Return [x, y] of the center of cell containing provided text 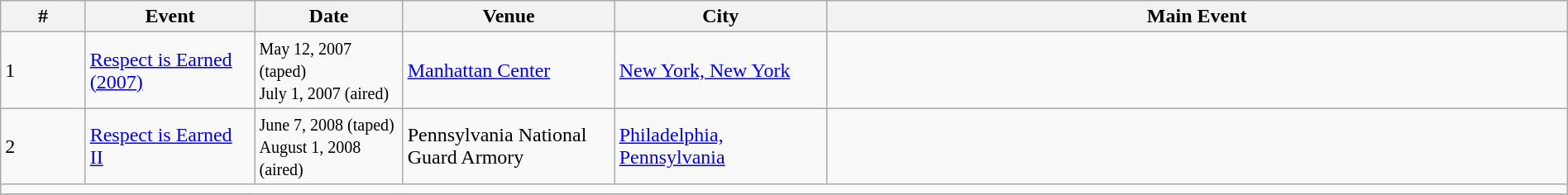
New York, New York [720, 70]
Manhattan Center [509, 70]
Event [170, 17]
Philadelphia, Pennsylvania [720, 146]
# [43, 17]
June 7, 2008 (taped)August 1, 2008 (aired) [329, 146]
May 12, 2007 (taped)July 1, 2007 (aired) [329, 70]
1 [43, 70]
Main Event [1197, 17]
Pennsylvania National Guard Armory [509, 146]
Respect is Earned II [170, 146]
City [720, 17]
Respect is Earned (2007) [170, 70]
2 [43, 146]
Venue [509, 17]
Date [329, 17]
